Return [x, y] of the center of cell containing provided text 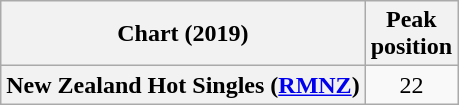
Peakposition [411, 34]
Chart (2019) [183, 34]
22 [411, 85]
New Zealand Hot Singles (RMNZ) [183, 85]
